Output the (X, Y) coordinate of the center of the cell containing the given text.  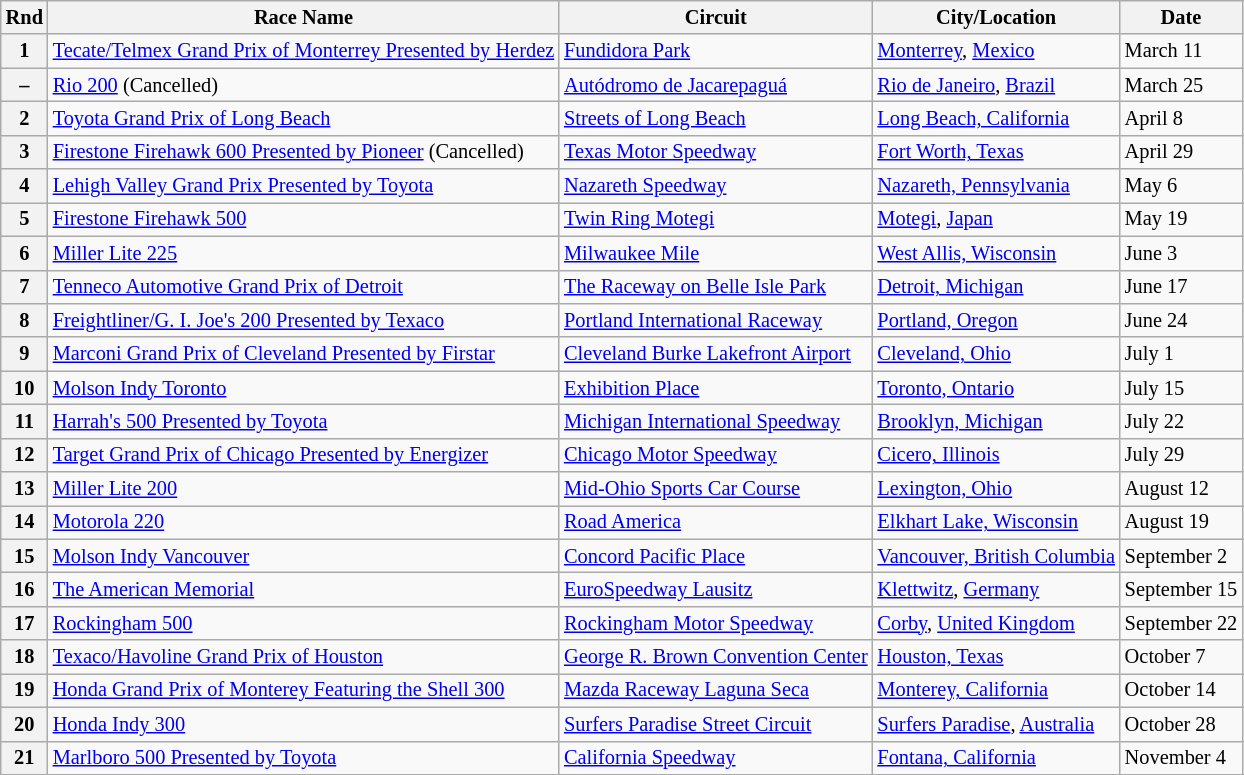
Marlboro 500 Presented by Toyota (304, 758)
Cleveland, Ohio (996, 354)
11 (24, 421)
Marconi Grand Prix of Cleveland Presented by Firstar (304, 354)
October 14 (1181, 690)
Nazareth Speedway (716, 186)
Honda Indy 300 (304, 724)
Tecate/Telmex Grand Prix of Monterrey Presented by Herdez (304, 51)
Circuit (716, 17)
Brooklyn, Michigan (996, 421)
7 (24, 287)
Date (1181, 17)
Twin Ring Motegi (716, 219)
California Speedway (716, 758)
Motorola 220 (304, 522)
Harrah's 500 Presented by Toyota (304, 421)
Freightliner/G. I. Joe's 200 Presented by Texaco (304, 320)
June 17 (1181, 287)
Motegi, Japan (996, 219)
September 15 (1181, 589)
18 (24, 657)
Chicago Motor Speedway (716, 455)
Autódromo de Jacarepaguá (716, 85)
16 (24, 589)
Houston, Texas (996, 657)
September 2 (1181, 556)
Cicero, Illinois (996, 455)
March 11 (1181, 51)
Texaco/Havoline Grand Prix of Houston (304, 657)
Miller Lite 225 (304, 253)
Molson Indy Vancouver (304, 556)
Mazda Raceway Laguna Seca (716, 690)
Nazareth, Pennsylvania (996, 186)
8 (24, 320)
May 19 (1181, 219)
12 (24, 455)
15 (24, 556)
Firestone Firehawk 500 (304, 219)
November 4 (1181, 758)
September 22 (1181, 623)
October 28 (1181, 724)
Lehigh Valley Grand Prix Presented by Toyota (304, 186)
2 (24, 118)
Rio de Janeiro, Brazil (996, 85)
Exhibition Place (716, 388)
August 12 (1181, 489)
Fort Worth, Texas (996, 152)
Target Grand Prix of Chicago Presented by Energizer (304, 455)
City/Location (996, 17)
Tenneco Automotive Grand Prix of Detroit (304, 287)
October 7 (1181, 657)
21 (24, 758)
The Raceway on Belle Isle Park (716, 287)
Rockingham Motor Speedway (716, 623)
Road America (716, 522)
Race Name (304, 17)
Vancouver, British Columbia (996, 556)
20 (24, 724)
George R. Brown Convention Center (716, 657)
Lexington, Ohio (996, 489)
The American Memorial (304, 589)
Toronto, Ontario (996, 388)
Molson Indy Toronto (304, 388)
Monterrey, Mexico (996, 51)
Concord Pacific Place (716, 556)
May 6 (1181, 186)
June 3 (1181, 253)
Rockingham 500 (304, 623)
Cleveland Burke Lakefront Airport (716, 354)
August 19 (1181, 522)
Streets of Long Beach (716, 118)
EuroSpeedway Lausitz (716, 589)
Klettwitz, Germany (996, 589)
July 22 (1181, 421)
10 (24, 388)
3 (24, 152)
Fontana, California (996, 758)
Portland, Oregon (996, 320)
9 (24, 354)
Michigan International Speedway (716, 421)
5 (24, 219)
Toyota Grand Prix of Long Beach (304, 118)
4 (24, 186)
19 (24, 690)
Honda Grand Prix of Monterey Featuring the Shell 300 (304, 690)
6 (24, 253)
Texas Motor Speedway (716, 152)
March 25 (1181, 85)
14 (24, 522)
– (24, 85)
Elkhart Lake, Wisconsin (996, 522)
Long Beach, California (996, 118)
17 (24, 623)
Corby, United Kingdom (996, 623)
Surfers Paradise Street Circuit (716, 724)
Portland International Raceway (716, 320)
July 29 (1181, 455)
Mid-Ohio Sports Car Course (716, 489)
Rio 200 (Cancelled) (304, 85)
West Allis, Wisconsin (996, 253)
April 29 (1181, 152)
Monterey, California (996, 690)
Miller Lite 200 (304, 489)
July 1 (1181, 354)
Fundidora Park (716, 51)
Detroit, Michigan (996, 287)
Surfers Paradise, Australia (996, 724)
1 (24, 51)
July 15 (1181, 388)
Milwaukee Mile (716, 253)
April 8 (1181, 118)
Rnd (24, 17)
13 (24, 489)
June 24 (1181, 320)
Firestone Firehawk 600 Presented by Pioneer (Cancelled) (304, 152)
